Find where the given text appears and provide that cell's center as [x, y] coordinate. 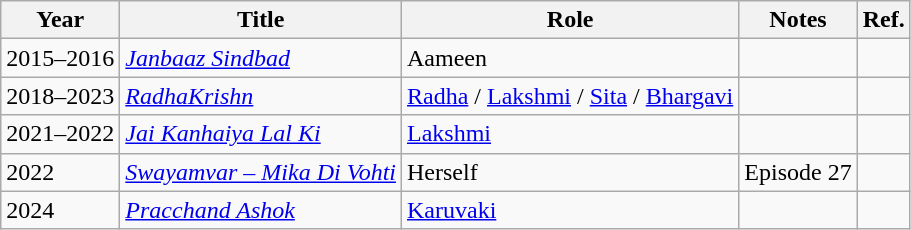
Lakshmi [570, 134]
2024 [60, 210]
Swayamvar – Mika Di Vohti [261, 172]
Janbaaz Sindbad [261, 58]
2015–2016 [60, 58]
RadhaKrishn [261, 96]
Year [60, 20]
Radha / Lakshmi / Sita / Bhargavi [570, 96]
Title [261, 20]
Ref. [884, 20]
Episode 27 [798, 172]
2022 [60, 172]
2021–2022 [60, 134]
Notes [798, 20]
Herself [570, 172]
Karuvaki [570, 210]
Jai Kanhaiya Lal Ki [261, 134]
Role [570, 20]
Pracchand Ashok [261, 210]
Aameen [570, 58]
2018–2023 [60, 96]
